Return (X, Y) of the center of cell containing provided text 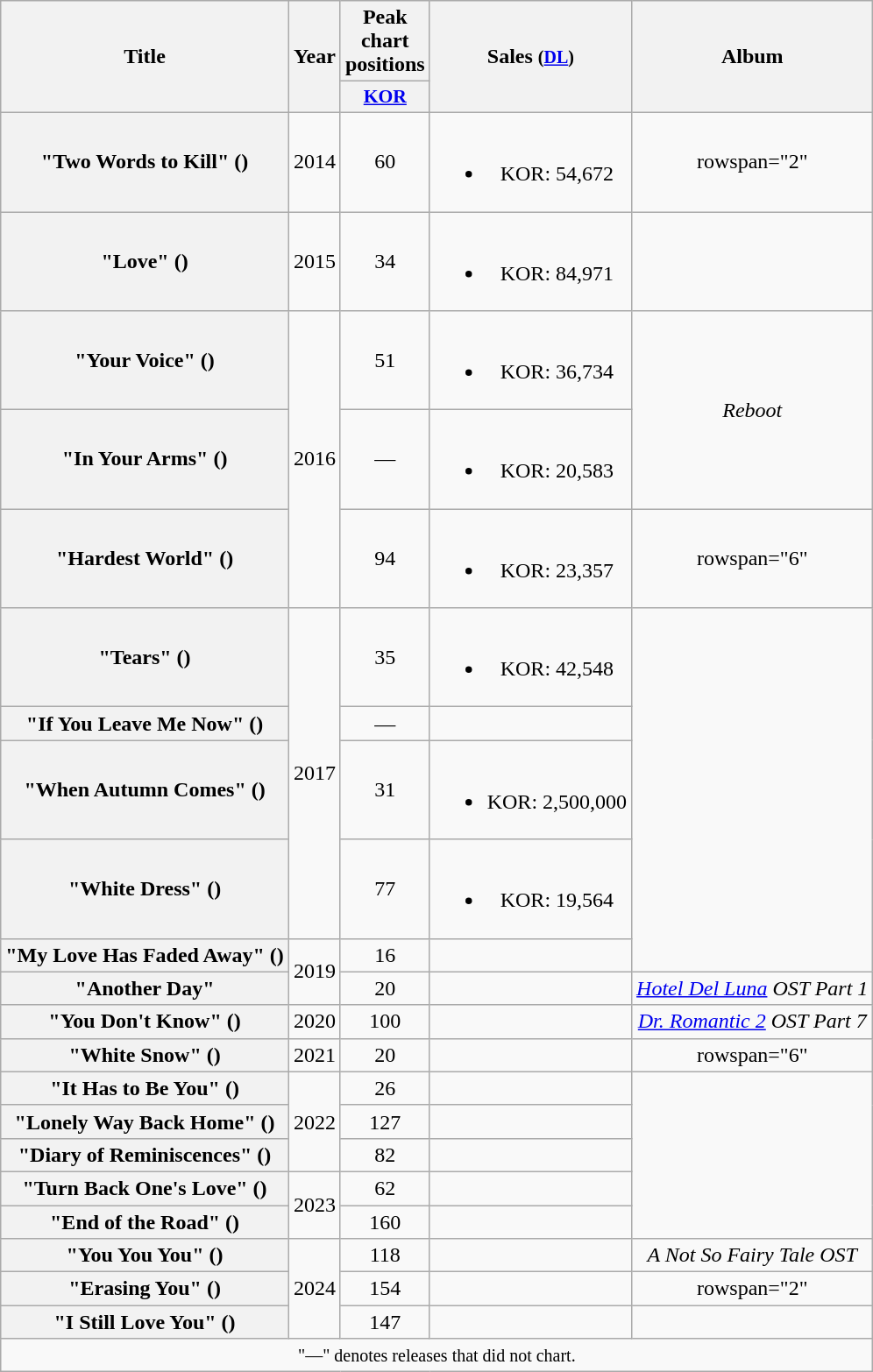
KOR: 20,583 (530, 459)
KOR: 36,734 (530, 361)
118 (385, 1255)
2017 (314, 773)
KOR: 19,564 (530, 888)
KOR: 54,672 (530, 161)
"Two Words to Kill" () (145, 161)
"Diary of Reminiscences" () (145, 1155)
2015 (314, 261)
Album (752, 57)
"Turn Back One's Love" () (145, 1188)
Year (314, 57)
Hotel Del Luna OST Part 1 (752, 988)
Peak chart positions (385, 41)
"You You You" () (145, 1255)
KOR (385, 97)
"If You Leave Me Now" () (145, 724)
34 (385, 261)
KOR: 23,357 (530, 559)
147 (385, 1322)
"I Still Love You" () (145, 1322)
"You Don't Know" () (145, 1022)
"White Dress" () (145, 888)
"It Has to Be You" () (145, 1088)
KOR: 2,500,000 (530, 790)
100 (385, 1022)
2019 (314, 972)
"In Your Arms" () (145, 459)
60 (385, 161)
77 (385, 888)
"Tears" () (145, 657)
Reboot (752, 410)
"Love" () (145, 261)
Sales (DL) (530, 57)
2024 (314, 1289)
A Not So Fairy Tale OST (752, 1255)
160 (385, 1222)
51 (385, 361)
16 (385, 955)
2021 (314, 1055)
31 (385, 790)
"Erasing You" () (145, 1289)
2016 (314, 459)
26 (385, 1088)
Dr. Romantic 2 OST Part 7 (752, 1022)
KOR: 42,548 (530, 657)
"Your Voice" () (145, 361)
35 (385, 657)
2023 (314, 1205)
"Another Day" (145, 988)
82 (385, 1155)
"White Snow" () (145, 1055)
"When Autumn Comes" () (145, 790)
KOR: 84,971 (530, 261)
"—" denotes releases that did not chart. (436, 1355)
"End of the Road" () (145, 1222)
127 (385, 1121)
154 (385, 1289)
2022 (314, 1121)
"Hardest World" () (145, 559)
62 (385, 1188)
2020 (314, 1022)
"My Love Has Faded Away" () (145, 955)
Title (145, 57)
94 (385, 559)
2014 (314, 161)
"Lonely Way Back Home" () (145, 1121)
